Output the [X, Y] coordinate of the center of the cell containing the given text.  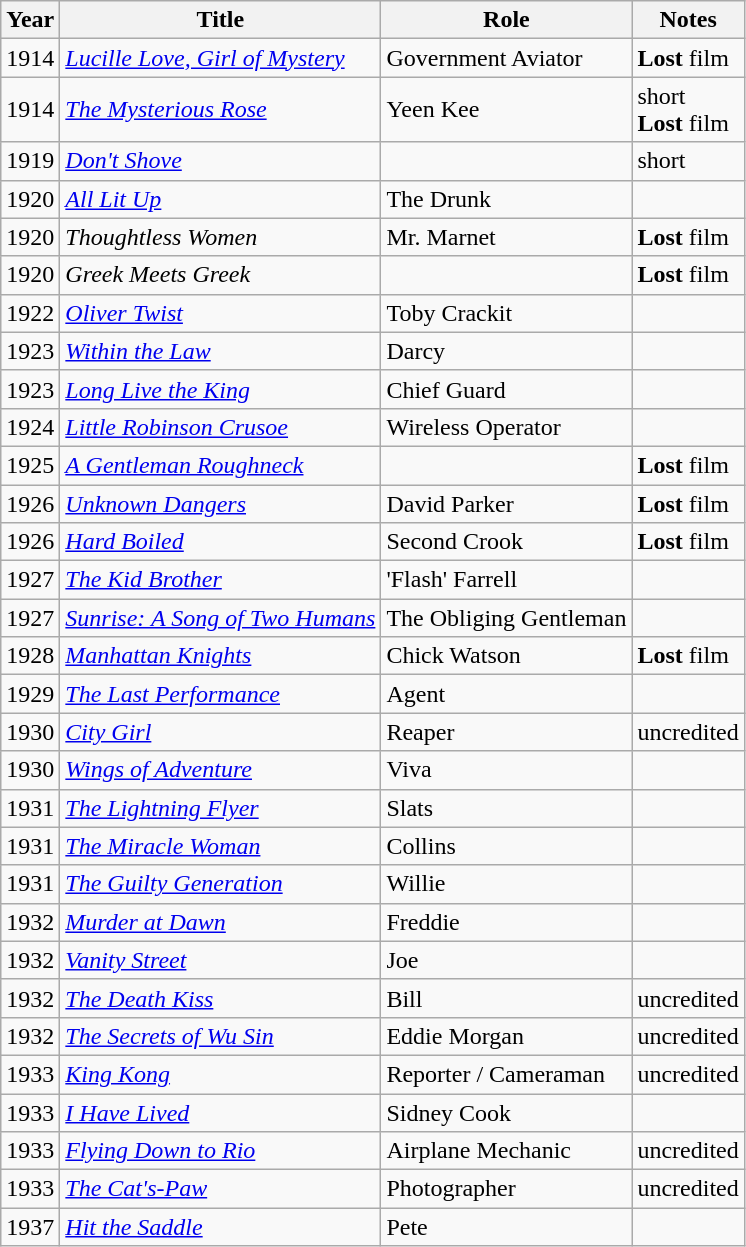
Within the Law [220, 351]
Year [30, 20]
Mr. Marnet [506, 237]
Lucille Love, Girl of Mystery [220, 58]
Pete [506, 1227]
Chief Guard [506, 389]
Chick Watson [506, 656]
The Lightning Flyer [220, 808]
Wireless Operator [506, 427]
Unknown Dangers [220, 503]
The Mysterious Rose [220, 110]
The Death Kiss [220, 998]
Darcy [506, 351]
1924 [30, 427]
Sunrise: A Song of Two Humans [220, 618]
Vanity Street [220, 960]
Role [506, 20]
The Obliging Gentleman [506, 618]
Willie [506, 884]
1937 [30, 1227]
Joe [506, 960]
Slats [506, 808]
Second Crook [506, 542]
1919 [30, 161]
Reporter / Cameraman [506, 1074]
All Lit Up [220, 199]
Eddie Morgan [506, 1036]
1922 [30, 313]
Yeen Kee [506, 110]
King Kong [220, 1074]
Photographer [506, 1189]
City Girl [220, 732]
Long Live the King [220, 389]
Toby Crackit [506, 313]
The Last Performance [220, 694]
The Secrets of Wu Sin [220, 1036]
1928 [30, 656]
Hard Boiled [220, 542]
1925 [30, 465]
Don't Shove [220, 161]
David Parker [506, 503]
Title [220, 20]
The Drunk [506, 199]
I Have Lived [220, 1113]
Wings of Adventure [220, 770]
short [688, 161]
Reaper [506, 732]
Agent [506, 694]
Sidney Cook [506, 1113]
The Kid Brother [220, 580]
1929 [30, 694]
Manhattan Knights [220, 656]
Bill [506, 998]
A Gentleman Roughneck [220, 465]
Freddie [506, 922]
Oliver Twist [220, 313]
Airplane Mechanic [506, 1151]
Hit the Saddle [220, 1227]
'Flash' Farrell [506, 580]
Little Robinson Crusoe [220, 427]
Government Aviator [506, 58]
The Guilty Generation [220, 884]
Collins [506, 846]
The Miracle Woman [220, 846]
Murder at Dawn [220, 922]
Flying Down to Rio [220, 1151]
short Lost film [688, 110]
Viva [506, 770]
Notes [688, 20]
The Cat's-Paw [220, 1189]
Greek Meets Greek [220, 275]
Thoughtless Women [220, 237]
